Provide the (X, Y) coordinate of the cell's center where the given text is located.  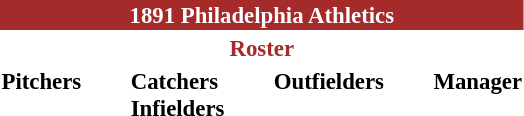
Roster (262, 48)
1891 Philadelphia Athletics (262, 15)
